Extract the (x, y) coordinate from the center of the cell holding the provided text.  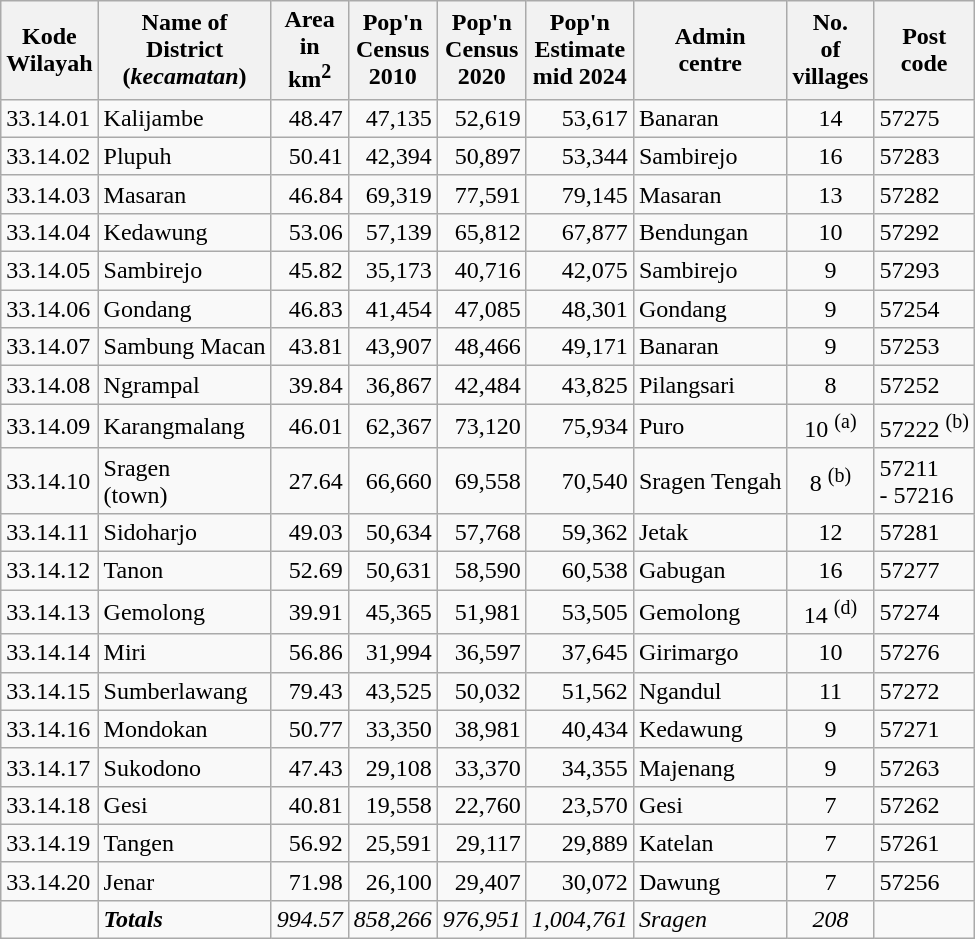
No.ofvillages (830, 50)
69,319 (392, 194)
29,407 (482, 881)
Sidoharjo (184, 532)
65,812 (482, 232)
33.14.01 (50, 118)
51,981 (482, 612)
Jenar (184, 881)
39.84 (310, 385)
35,173 (392, 271)
40,716 (482, 271)
46.01 (310, 426)
Sragen (710, 920)
26,100 (392, 881)
208 (830, 920)
25,591 (392, 843)
19,558 (392, 805)
Girimargo (710, 653)
Pop'nEstimatemid 2024 (580, 50)
33.14.04 (50, 232)
Pop'nCensus2020 (482, 50)
57262 (924, 805)
Sumberlawang (184, 691)
57211 - 57216 (924, 480)
Kode Wilayah (50, 50)
51,562 (580, 691)
33.14.07 (50, 347)
Katelan (710, 843)
57252 (924, 385)
33.14.02 (50, 156)
47,085 (482, 309)
57276 (924, 653)
57254 (924, 309)
60,538 (580, 570)
8 (830, 385)
71.98 (310, 881)
53,617 (580, 118)
33.14.18 (50, 805)
50,634 (392, 532)
33.14.19 (50, 843)
Area inkm2 (310, 50)
Jetak (710, 532)
33.14.11 (50, 532)
57277 (924, 570)
976,951 (482, 920)
Pilangsari (710, 385)
33.14.03 (50, 194)
29,889 (580, 843)
75,934 (580, 426)
Ngandul (710, 691)
52.69 (310, 570)
36,867 (392, 385)
Kalijambe (184, 118)
8 (b) (830, 480)
23,570 (580, 805)
53.06 (310, 232)
50,032 (482, 691)
Name ofDistrict(kecamatan) (184, 50)
858,266 (392, 920)
33.14.14 (50, 653)
73,120 (482, 426)
57261 (924, 843)
41,454 (392, 309)
50.77 (310, 729)
13 (830, 194)
57,768 (482, 532)
33.14.08 (50, 385)
79,145 (580, 194)
57263 (924, 767)
33,350 (392, 729)
57283 (924, 156)
57,139 (392, 232)
14 (d) (830, 612)
29,117 (482, 843)
Pop'nCensus2010 (392, 50)
49,171 (580, 347)
Totals (184, 920)
33.14.09 (50, 426)
42,075 (580, 271)
33.14.13 (50, 612)
57272 (924, 691)
48.47 (310, 118)
57271 (924, 729)
Karangmalang (184, 426)
48,301 (580, 309)
33.14.20 (50, 881)
37,645 (580, 653)
Sragen Tengah (710, 480)
38,981 (482, 729)
67,877 (580, 232)
46.83 (310, 309)
27.64 (310, 480)
42,394 (392, 156)
33.14.12 (50, 570)
Ngrampal (184, 385)
40.81 (310, 805)
46.84 (310, 194)
33.14.10 (50, 480)
57282 (924, 194)
10 (a) (830, 426)
36,597 (482, 653)
1,004,761 (580, 920)
Plupuh (184, 156)
45,365 (392, 612)
Gabugan (710, 570)
42,484 (482, 385)
43,907 (392, 347)
58,590 (482, 570)
59,362 (580, 532)
Miri (184, 653)
33.14.17 (50, 767)
Dawung (710, 881)
47.43 (310, 767)
12 (830, 532)
43,825 (580, 385)
48,466 (482, 347)
50.41 (310, 156)
47,135 (392, 118)
79.43 (310, 691)
Puro (710, 426)
57293 (924, 271)
33.14.06 (50, 309)
31,994 (392, 653)
57292 (924, 232)
14 (830, 118)
39.91 (310, 612)
50,631 (392, 570)
33.14.15 (50, 691)
29,108 (392, 767)
34,355 (580, 767)
52,619 (482, 118)
43,525 (392, 691)
Bendungan (710, 232)
33,370 (482, 767)
33.14.16 (50, 729)
56.86 (310, 653)
57274 (924, 612)
62,367 (392, 426)
69,558 (482, 480)
33.14.05 (50, 271)
57256 (924, 881)
Sukodono (184, 767)
Tangen (184, 843)
43.81 (310, 347)
70,540 (580, 480)
994.57 (310, 920)
Sragen (town) (184, 480)
57253 (924, 347)
66,660 (392, 480)
Sambung Macan (184, 347)
53,505 (580, 612)
49.03 (310, 532)
Postcode (924, 50)
57275 (924, 118)
57222 (b) (924, 426)
Majenang (710, 767)
53,344 (580, 156)
22,760 (482, 805)
57281 (924, 532)
56.92 (310, 843)
Tanon (184, 570)
11 (830, 691)
50,897 (482, 156)
Mondokan (184, 729)
30,072 (580, 881)
40,434 (580, 729)
45.82 (310, 271)
Admincentre (710, 50)
77,591 (482, 194)
